Find where the given text appears and provide that cell's center as [X, Y] coordinate. 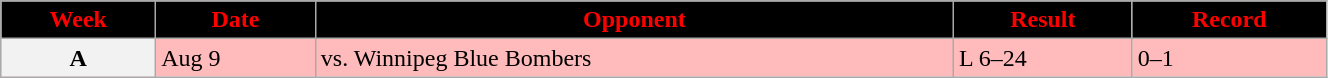
Date [236, 20]
0–1 [1229, 58]
Record [1229, 20]
Week [78, 20]
Aug 9 [236, 58]
Opponent [634, 20]
vs. Winnipeg Blue Bombers [634, 58]
Result [1044, 20]
L 6–24 [1044, 58]
A [78, 58]
